Identify which cell holds the provided text, then report its [x, y] central coordinate. 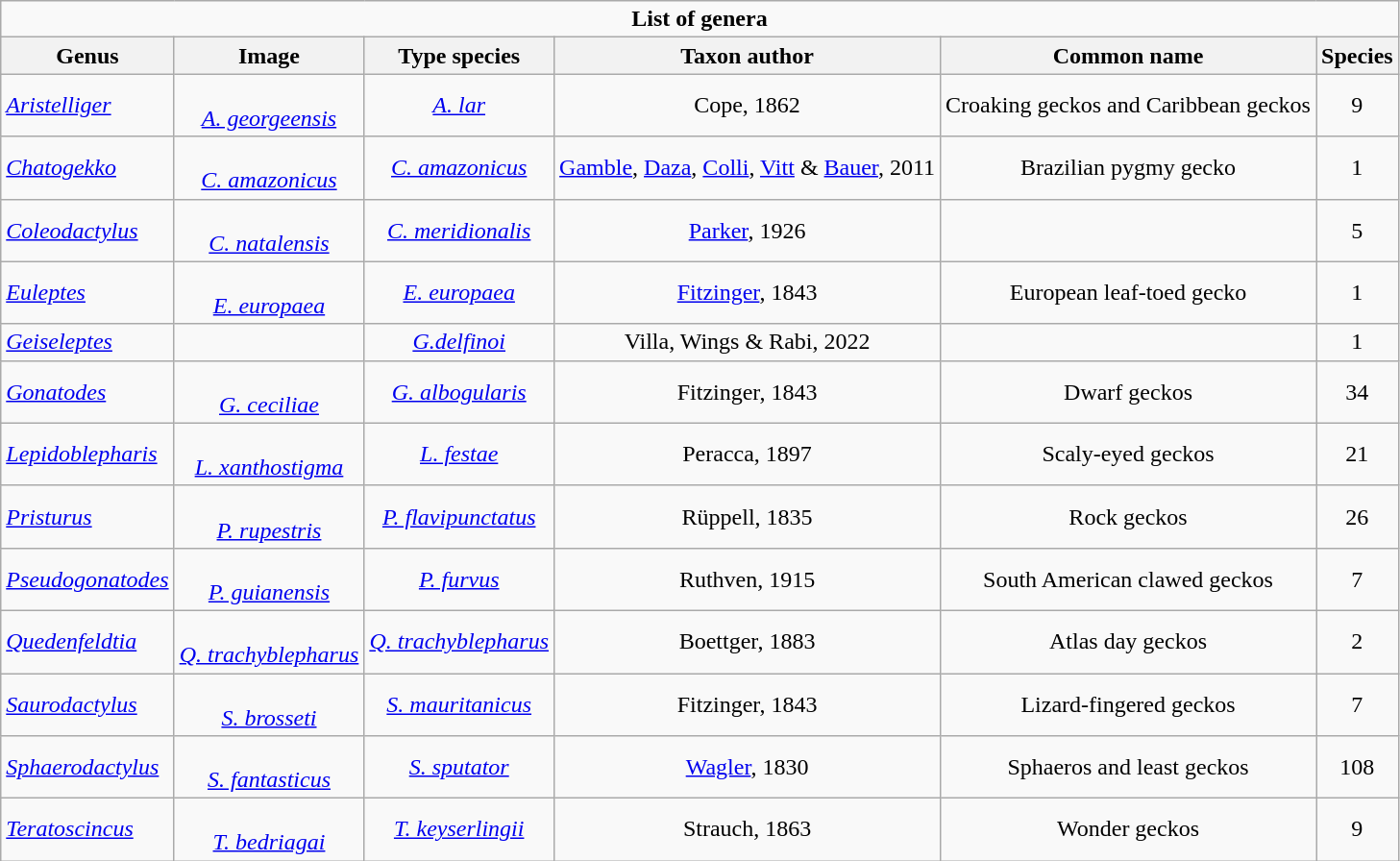
Pseudogonatodes [87, 578]
Rock geckos [1128, 517]
S. sputator [459, 767]
Boettger, 1883 [748, 642]
S. brosseti [269, 703]
Lepidoblepharis [87, 454]
Aristelliger [87, 106]
European leaf-toed gecko [1128, 292]
Rüppell, 1835 [748, 517]
Sphaerodactylus [87, 767]
South American clawed geckos [1128, 578]
Common name [1128, 56]
L. festae [459, 454]
C. meridionalis [459, 231]
Euleptes [87, 292]
Brazilian pygmy gecko [1128, 167]
S. mauritanicus [459, 703]
Peracca, 1897 [748, 454]
Genus [87, 56]
P. flavipunctatus [459, 517]
Type species [459, 56]
Species [1358, 56]
Gamble, Daza, Colli, Vitt & Bauer, 2011 [748, 167]
T. bedriagai [269, 830]
34 [1358, 392]
Geiseleptes [87, 342]
Gonatodes [87, 392]
Atlas day geckos [1128, 642]
Croaking geckos and Caribbean geckos [1128, 106]
26 [1358, 517]
A. lar [459, 106]
Chatogekko [87, 167]
G. albogularis [459, 392]
Dwarf geckos [1128, 392]
Lizard-fingered geckos [1128, 703]
Cope, 1862 [748, 106]
G. ceciliae [269, 392]
Wagler, 1830 [748, 767]
T. keyserlingii [459, 830]
Saurodactylus [87, 703]
G.delfinoi [459, 342]
Wonder geckos [1128, 830]
21 [1358, 454]
Quedenfeldtia [87, 642]
C. natalensis [269, 231]
List of genera [700, 19]
Coleodactylus [87, 231]
Image [269, 56]
Sphaeros and least geckos [1128, 767]
Parker, 1926 [748, 231]
5 [1358, 231]
S. fantasticus [269, 767]
Taxon author [748, 56]
Pristurus [87, 517]
Scaly-eyed geckos [1128, 454]
2 [1358, 642]
P. furvus [459, 578]
P. guianensis [269, 578]
Villa, Wings & Rabi, 2022 [748, 342]
Ruthven, 1915 [748, 578]
A. georgeensis [269, 106]
108 [1358, 767]
Teratoscincus [87, 830]
Strauch, 1863 [748, 830]
P. rupestris [269, 517]
L. xanthostigma [269, 454]
